For the text-containing cell, return its midpoint in [x, y] coordinate format. 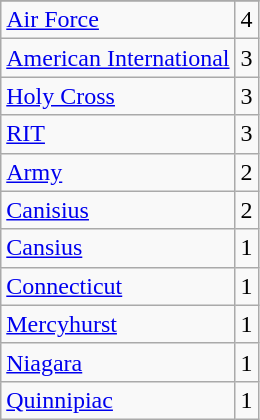
Connecticut [118, 286]
Quinnipiac [118, 400]
Cansius [118, 248]
Canisius [118, 210]
Air Force [118, 20]
4 [246, 20]
Army [118, 172]
American International [118, 58]
Mercyhurst [118, 324]
Niagara [118, 362]
Holy Cross [118, 96]
RIT [118, 134]
